Return the [X, Y] coordinate for the center point of the cell that contains the specified text.  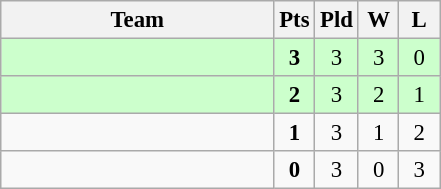
W [378, 20]
Team [138, 20]
Pld [337, 20]
L [420, 20]
Pts [294, 20]
